Scan for the cell matching the given text and deliver its [x, y] coordinate at center. 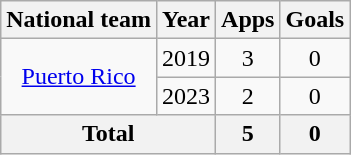
Total [108, 134]
Puerto Rico [79, 77]
2023 [186, 96]
Year [186, 20]
2019 [186, 58]
3 [248, 58]
Goals [315, 20]
2 [248, 96]
National team [79, 20]
Apps [248, 20]
5 [248, 134]
